Search for the cell housing the specified text and yield its [X, Y] center coordinate. 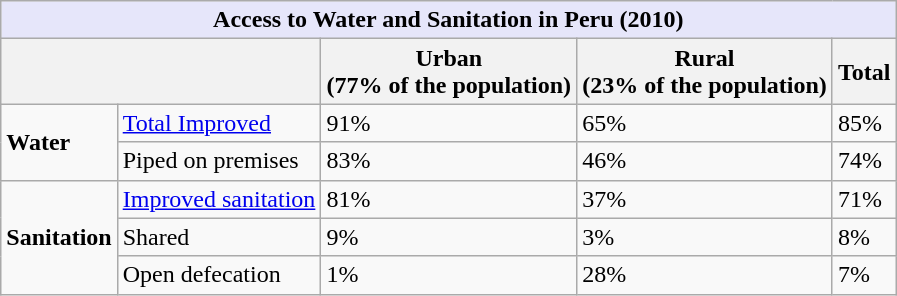
1% [449, 275]
Access to Water and Sanitation in Peru (2010) [448, 20]
Open defecation [219, 275]
28% [705, 275]
83% [449, 161]
8% [864, 237]
Water [59, 142]
85% [864, 123]
46% [705, 161]
Total Improved [219, 123]
65% [705, 123]
Piped on premises [219, 161]
Total [864, 72]
Urban(77% of the population) [449, 72]
81% [449, 199]
Improved sanitation [219, 199]
74% [864, 161]
Sanitation [59, 237]
37% [705, 199]
9% [449, 237]
71% [864, 199]
3% [705, 237]
91% [449, 123]
7% [864, 275]
Shared [219, 237]
Rural (23% of the population) [705, 72]
